Scan for the cell matching the given text and deliver its (x, y) coordinate at center. 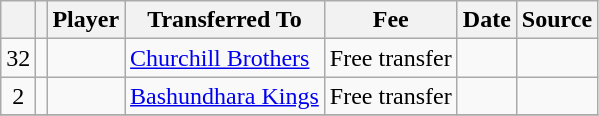
Date (486, 20)
Source (556, 20)
2 (18, 96)
Player (86, 20)
Transferred To (225, 20)
32 (18, 58)
Churchill Brothers (225, 58)
Fee (390, 20)
Bashundhara Kings (225, 96)
